From the cell containing the given text, extract its center point as [X, Y] coordinate. 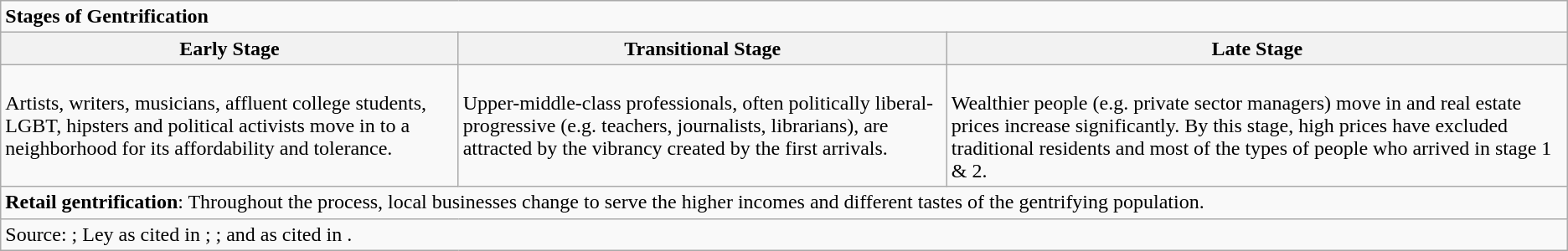
Stages of Gentrification [784, 17]
Early Stage [230, 49]
Late Stage [1256, 49]
Transitional Stage [702, 49]
Source: ; Ley as cited in ; ; and as cited in . [784, 234]
